Search for the cell housing the specified text and yield its (X, Y) center coordinate. 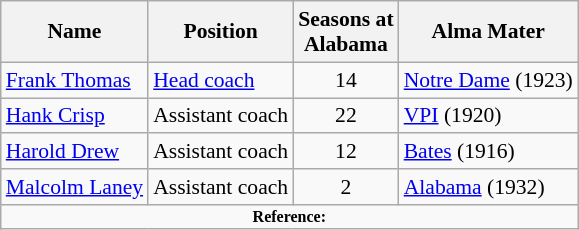
2 (346, 187)
Frank Thomas (74, 80)
Seasons atAlabama (346, 32)
14 (346, 80)
12 (346, 152)
Reference: (290, 217)
Malcolm Laney (74, 187)
22 (346, 116)
Bates (1916) (488, 152)
Head coach (220, 80)
Name (74, 32)
Hank Crisp (74, 116)
Position (220, 32)
Alabama (1932) (488, 187)
Harold Drew (74, 152)
VPI (1920) (488, 116)
Alma Mater (488, 32)
Notre Dame (1923) (488, 80)
